Return the (X, Y) coordinate for the center point of the cell that contains the specified text.  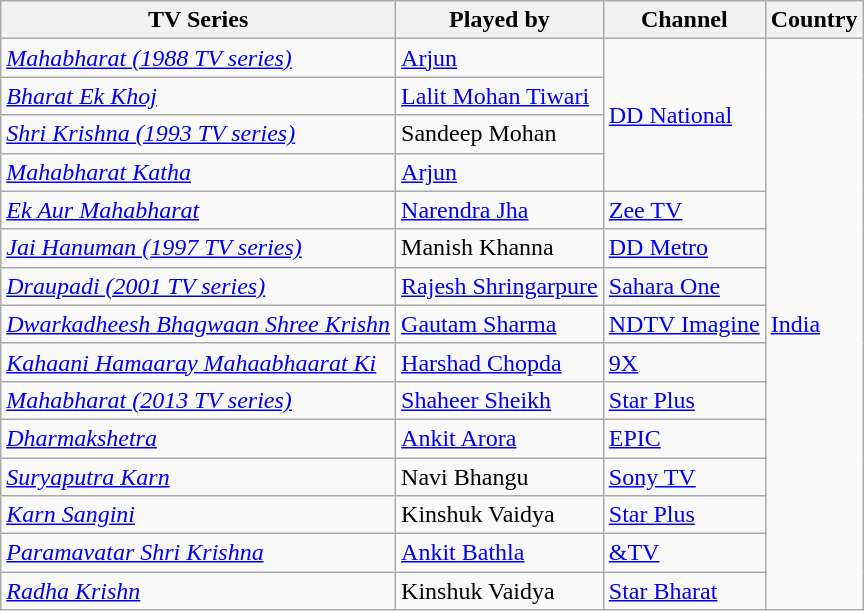
Gautam Sharma (500, 324)
Paramavatar Shri Krishna (198, 553)
TV Series (198, 20)
Lalit Mohan Tiwari (500, 96)
Dharmakshetra (198, 438)
Narendra Jha (500, 210)
Ankit Arora (500, 438)
Dwarkadheesh Bhagwaan Shree Krishn (198, 324)
Played by (500, 20)
Jai Hanuman (1997 TV series) (198, 248)
Navi Bhangu (500, 477)
Karn Sangini (198, 515)
Mahabharat (1988 TV series) (198, 58)
Radha Krishn (198, 591)
Mahabharat (2013 TV series) (198, 400)
Sandeep Mohan (500, 134)
Mahabharat Katha (198, 172)
&TV (684, 553)
Manish Khanna (500, 248)
Shri Krishna (1993 TV series) (198, 134)
Ankit Bathla (500, 553)
Kahaani Hamaaray Mahaabhaarat Ki (198, 362)
Suryaputra Karn (198, 477)
Country (814, 20)
Sony TV (684, 477)
DD National (684, 115)
Shaheer Sheikh (500, 400)
9X (684, 362)
India (814, 324)
Star Bharat (684, 591)
Harshad Chopda (500, 362)
Channel (684, 20)
Ek Aur Mahabharat (198, 210)
Zee TV (684, 210)
Rajesh Shringarpure (500, 286)
Draupadi (2001 TV series) (198, 286)
Sahara One (684, 286)
EPIC (684, 438)
DD Metro (684, 248)
Bharat Ek Khoj (198, 96)
NDTV Imagine (684, 324)
